From the cell containing the given text, extract its center point as (X, Y) coordinate. 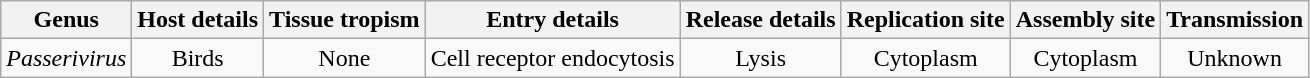
Birds (198, 58)
Host details (198, 20)
Cell receptor endocytosis (552, 58)
None (345, 58)
Transmission (1235, 20)
Tissue tropism (345, 20)
Assembly site (1085, 20)
Lysis (760, 58)
Entry details (552, 20)
Passerivirus (66, 58)
Release details (760, 20)
Genus (66, 20)
Replication site (926, 20)
Unknown (1235, 58)
